Detect which cell encompasses the target text, then output its (X, Y) center coordinate. 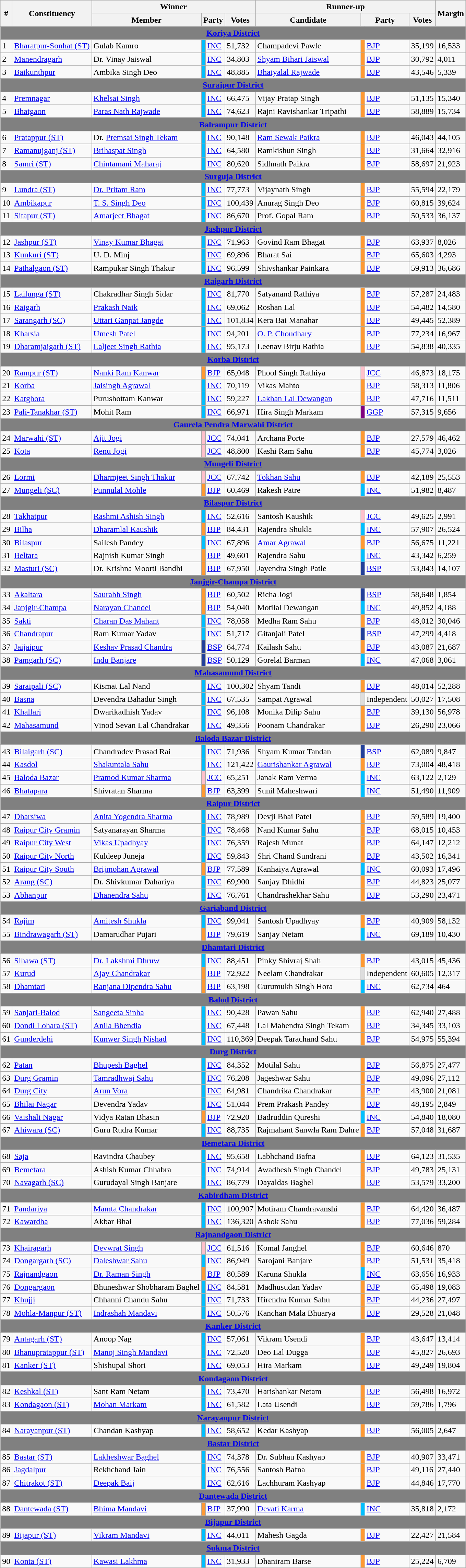
4,293 (451, 255)
Indu Banjare (146, 660)
48,418 (451, 764)
54 (6, 921)
56,978 (451, 712)
52,616 (240, 516)
Pawan Sahu (308, 1013)
15,340 (451, 98)
Pathalgaon (ST) (52, 268)
Raipur City West (52, 843)
32,916 (451, 150)
9 (6, 190)
Rajnandgaon (52, 1274)
Dhanendra Sahu (146, 895)
12,317 (451, 973)
58 (6, 986)
51,732 (240, 46)
Kashi Ram Sahu (308, 451)
49,625 (422, 516)
39,624 (451, 203)
Gaurishankar Agrawal (308, 764)
Archana Porte (308, 438)
Katghora (52, 399)
2,991 (451, 516)
Akbar Bhai (146, 1222)
50,576 (240, 1313)
Ambika Singh Deo (146, 72)
Runner-up (346, 7)
44,011 (240, 1535)
46,873 (422, 372)
Lormi (52, 477)
43,900 (422, 1091)
45,774 (422, 451)
Mohan Markam (146, 1404)
Vijay Pratap Singh (308, 98)
Samri (ST) (52, 164)
Paras Nath Rajwade (146, 111)
46,462 (451, 438)
21,081 (451, 1091)
51 (6, 869)
Rekhchand Jain (146, 1470)
54,838 (422, 346)
74,914 (240, 1169)
Neelam Chandrakar (308, 973)
# (6, 13)
Phool Singh Rathiya (308, 372)
100,907 (240, 1208)
136,320 (240, 1222)
27,440 (451, 1470)
Masturi (SC) (52, 568)
34 (6, 608)
Dr. Raman Singh (146, 1274)
49,601 (240, 555)
Shyam Bihari Jaiswal (308, 59)
5,339 (451, 72)
Nanki Ram Kanwar (146, 372)
Sangeeta Sinha (146, 1013)
90 (6, 1561)
61,516 (240, 1248)
12,212 (451, 843)
Dwarikadhish Yadav (146, 712)
Jashpur District (233, 229)
62,734 (422, 986)
Koriya District (233, 33)
57 (6, 973)
Pali-Tanakhar (ST) (52, 412)
69,900 (240, 882)
Dr. Pritam Ram (146, 190)
121,422 (240, 764)
Nand Kumar Sahu (308, 830)
26,290 (422, 725)
86,670 (240, 216)
28 (6, 516)
2,647 (451, 1431)
Rashmi Ashish Singh (146, 516)
Keshkal (ST) (52, 1391)
71 (6, 1208)
67,742 (240, 477)
64,123 (422, 1156)
Gulab Kamro (146, 46)
76,761 (240, 895)
Bharat Sai (308, 255)
48,014 (422, 686)
57,287 (422, 294)
Gariaband District (233, 908)
Dhamtari (52, 986)
Narayan Chandel (146, 608)
Vinay Kumar Bhagat (146, 242)
18 (6, 333)
Premnagar (52, 98)
15,734 (451, 111)
81,770 (240, 294)
Sitapur (ST) (52, 216)
Bijapur (ST) (52, 1535)
63,122 (422, 777)
29 (6, 529)
25,553 (451, 477)
Chitrakot (ST) (52, 1483)
79,619 (240, 934)
Chakradhar Singh Sidar (146, 294)
78,989 (240, 817)
100,302 (240, 686)
80,589 (240, 1274)
74 (6, 1261)
Anoop Nag (146, 1339)
Shivratan Sharma (146, 790)
Hira Singh Markam (308, 412)
58,889 (422, 111)
Candidate (308, 20)
Prem Prakash Pandey (308, 1104)
33,471 (451, 1457)
23,471 (451, 895)
Ahiwara (SC) (52, 1130)
U. D. Minj (146, 255)
Kanker (ST) (52, 1365)
Ram Sewak Paikra (308, 137)
Satyanand Rathiya (308, 294)
48,800 (240, 451)
17 (6, 320)
21,687 (451, 647)
Rampur (ST) (52, 372)
43,647 (422, 1339)
26,693 (451, 1352)
Purushottam Kanwar (146, 399)
30 (6, 542)
Antagarh (ST) (52, 1339)
Mahasamund (52, 725)
74,623 (240, 111)
Navagarh (SC) (52, 1182)
30,792 (422, 59)
Ajay Chandrakar (146, 973)
Ranjana Dipendra Sahu (146, 986)
Lata Usendi (308, 1404)
Chandrika Chandrakar (308, 1091)
Kedar Kashyap (308, 1431)
10,453 (451, 830)
Arun Vora (146, 1091)
23 (6, 412)
Devendra Bahadur Singh (146, 699)
73,004 (422, 764)
Gorelal Barman (308, 660)
3,061 (451, 660)
43,546 (422, 72)
72,520 (240, 1352)
59,843 (240, 856)
49,356 (240, 725)
69,896 (240, 255)
Chandrapur (52, 634)
101,834 (240, 320)
Bilha (52, 529)
Sailesh Pandey (146, 542)
Awadhesh Singh Chandel (308, 1169)
Devati Karma (308, 1509)
Balrampur District (233, 124)
Hirendra Kumar Sahu (308, 1300)
Bhanupratappur (ST) (52, 1352)
3 (6, 72)
Kondagaon (ST) (52, 1404)
60,815 (422, 203)
53 (6, 895)
70,119 (240, 386)
43,087 (422, 647)
Santosh Bafna (308, 1470)
58,652 (240, 1431)
Raipur City South (52, 869)
Bharatpur-Sonhat (ST) (52, 46)
65,048 (240, 372)
94,201 (240, 333)
Kanhaiya Agrawal (308, 869)
48,012 (422, 621)
Sidhnath Paikra (308, 164)
Deepak Baij (146, 1483)
8,026 (451, 242)
31,535 (451, 1156)
72,922 (240, 973)
44,236 (422, 1300)
54,482 (422, 307)
90,428 (240, 1013)
Medha Ram Sahu (308, 621)
66,971 (240, 412)
Dharamjaigarh (ST) (52, 346)
49,852 (422, 608)
65,251 (240, 777)
95,173 (240, 346)
Bastar (ST) (52, 1457)
54,040 (240, 608)
56,875 (422, 1065)
35 (6, 621)
870 (451, 1248)
Brihaspat Singh (146, 150)
12 (6, 242)
63,198 (240, 986)
59,786 (422, 1404)
Amarjeet Bhagat (146, 216)
Komal Janghel (308, 1248)
Sakti (52, 621)
45,436 (451, 960)
60,093 (422, 869)
48,195 (422, 1104)
67,896 (240, 542)
76,208 (240, 1078)
25,224 (422, 1561)
62,089 (422, 751)
Baloda Bazar (52, 777)
16,972 (451, 1391)
Beltara (52, 555)
49,783 (422, 1169)
1,796 (451, 1404)
Vikas Upadhyay (146, 843)
25,077 (451, 882)
74,041 (240, 438)
Vijaynath Singh (308, 190)
4,011 (451, 59)
20 (6, 372)
31,933 (240, 1561)
88,451 (240, 960)
Jashpur (ST) (52, 242)
464 (451, 986)
7 (6, 150)
Lal Mahendra Singh Tekam (308, 1026)
Motilal Sahu (308, 1065)
86 (6, 1470)
68 (6, 1156)
Harishankar Netam (308, 1391)
26 (6, 477)
50,027 (422, 699)
59,227 (240, 399)
Monika Dilip Sahu (308, 712)
Kawasi Lakhma (146, 1561)
Kera Bai Manahar (308, 320)
Deepak Tarachand Sahu (308, 1039)
61 (6, 1039)
40,907 (422, 1457)
86,949 (240, 1261)
44,846 (422, 1483)
Vinod Sevan Lal Chandrakar (146, 725)
90,148 (240, 137)
40 (6, 699)
39 (6, 686)
Khujji (52, 1300)
24 (6, 438)
Rajmahant Sanwla Ram Dahre (308, 1130)
53,290 (422, 895)
68,015 (422, 830)
Shyam Tandi (308, 686)
21,923 (451, 164)
Saraipali (SC) (52, 686)
Chandradev Prasad Rai (146, 751)
Anurag Singh Deo (308, 203)
Manendragarh (52, 59)
78,058 (240, 621)
Bhima Mandavi (146, 1509)
Janjgir-Champa District (233, 582)
Raigarh (52, 307)
Sanjari-Balod (52, 1013)
56,005 (422, 1431)
64,774 (240, 647)
1 (6, 46)
Santosh Kaushik (308, 516)
65,603 (422, 255)
4,418 (451, 634)
76,359 (240, 843)
43,342 (422, 555)
18,175 (451, 372)
Ashok Sahu (308, 1222)
Lachhuram Kashyap (308, 1483)
Korba District (233, 359)
14,580 (451, 307)
Vikram Usendi (308, 1339)
Gurudayal Singh Banjare (146, 1182)
69,053 (240, 1365)
Ashish Kumar Chhabra (146, 1169)
Rajnish Kumar Singh (146, 555)
78,468 (240, 830)
Kuldeep Juneja (146, 856)
55,394 (451, 1039)
84,581 (240, 1287)
51,717 (240, 634)
Rampukar Singh Thakur (146, 268)
Dr. Premsai Singh Tekam (146, 137)
17,496 (451, 869)
48 (6, 830)
52 (6, 882)
89 (6, 1535)
Anita Yogendra Sharma (146, 817)
71,936 (240, 751)
Dhaniram Barse (308, 1561)
36,137 (451, 216)
64,147 (422, 843)
2,849 (451, 1104)
Pratappur (ST) (52, 137)
Durg District (233, 1052)
Jaijaipur (52, 647)
Kharsia (52, 333)
63 (6, 1078)
Bemetara District (233, 1143)
Motiram Chandravanshi (308, 1208)
Bhuneshwar Shobharam Baghel (146, 1287)
11,511 (451, 399)
Marwahi (ST) (52, 438)
50,129 (240, 660)
Karuna Shukla (308, 1274)
58,697 (422, 164)
59,284 (451, 1222)
Devendra Yadav (146, 1104)
Surajpur District (233, 85)
50,533 (422, 216)
Lakhan Lal Dewangan (308, 399)
Poonam Chandrakar (308, 725)
Bilaigarh (SC) (52, 751)
51,044 (240, 1104)
Santosh Upadhyay (308, 921)
Deo Lal Dugga (308, 1352)
Kabirdham District (233, 1195)
65,498 (422, 1287)
110,369 (240, 1039)
59,589 (422, 817)
22,179 (451, 190)
Bastar District (233, 1444)
11,806 (451, 386)
Jayendra Singh Patle (308, 568)
62 (6, 1065)
Korba (52, 386)
16,533 (451, 46)
6 (6, 137)
Kondagaon District (233, 1378)
36,487 (451, 1208)
Shyam Kumar Tandan (308, 751)
30,046 (451, 621)
Akaltara (52, 595)
21,584 (451, 1535)
Ambikapur (52, 203)
Satyanarayan Sharma (146, 830)
56,498 (422, 1391)
T. S. Singh Deo (146, 203)
44,823 (422, 882)
Charan Das Mahant (146, 621)
59,913 (422, 268)
34,803 (240, 59)
48,885 (240, 72)
50 (6, 856)
45 (6, 777)
Gurumukh Singh Hora (308, 986)
Chandrashekhar Sahu (308, 895)
Jaisingh Agrawal (146, 386)
26,524 (451, 529)
77,589 (240, 869)
Dantewada District (233, 1496)
44 (6, 764)
Dr. Shivkumar Dahariya (146, 882)
Shakuntala Sahu (146, 764)
Gaurela Pendra Marwahi District (233, 425)
Leenav Birju Rathia (308, 346)
Sarangarh (SC) (52, 320)
Dantewada (ST) (52, 1509)
Bhaiyalal Rajwade (308, 72)
60 (6, 1026)
Shishupal Shori (146, 1365)
Hira Markam (308, 1365)
24,483 (451, 294)
Sanjay Netam (308, 934)
14,107 (451, 568)
Umesh Patel (146, 333)
Vaishali Nagar (52, 1117)
Prakash Naik (146, 307)
71,963 (240, 242)
Dharmjeet Singh Thakur (146, 477)
Khelsai Singh (146, 98)
13 (6, 255)
42,189 (422, 477)
Jageshwar Sahu (308, 1078)
Narayanpur (ST) (52, 1431)
Vikas Mahto (308, 386)
Khairagarh (52, 1248)
66,475 (240, 98)
11,221 (451, 542)
14 (6, 268)
Kismat Lal Nand (146, 686)
Rajni Ravishankar Tripathi (308, 111)
Patan (52, 1065)
49,116 (422, 1470)
Baikunthpur (52, 72)
Dharamlal Kaushik (146, 529)
27 (6, 490)
77,036 (422, 1222)
Richa Jogi (308, 595)
51,490 (422, 790)
62,940 (422, 1013)
18,080 (451, 1117)
Member (146, 20)
Damarudhar Pujari (146, 934)
86,779 (240, 1182)
Kunkuri (ST) (52, 255)
Madhusudan Yadav (308, 1287)
65 (6, 1104)
53,579 (422, 1182)
77,773 (240, 190)
22 (6, 399)
Surguja District (233, 177)
63,937 (422, 242)
27,477 (451, 1065)
Balod District (233, 1000)
77,234 (422, 333)
Durg City (52, 1091)
Margin (451, 13)
Champadevi Pawle (308, 46)
31,687 (451, 1130)
36,686 (451, 268)
67,950 (240, 568)
Abhanpur (52, 895)
62,616 (240, 1483)
Pandariya (52, 1208)
4 (6, 98)
77 (6, 1300)
46,043 (422, 137)
27,579 (422, 438)
Motilal Dewangan (308, 608)
8,487 (451, 490)
Lundra (ST) (52, 190)
Sant Ram Netam (146, 1391)
38 (6, 660)
Mungeli (SC) (52, 490)
Ram Kumar Yadav (146, 634)
55,594 (422, 190)
Saja (52, 1156)
40,909 (422, 921)
Devwrat Singh (146, 1248)
27,112 (451, 1078)
43,015 (422, 960)
19,804 (451, 1365)
Shivshankar Painkara (308, 268)
36 (6, 634)
Laljeet Singh Rathia (146, 346)
60,646 (422, 1248)
47 (6, 817)
1,854 (451, 595)
21,048 (451, 1313)
Kanchan Mala Bhuarya (308, 1313)
19,400 (451, 817)
58,132 (451, 921)
Chandan Kashyap (146, 1431)
Bilaspur (52, 542)
Chintamani Maharaj (146, 164)
Rajnandgaon District (233, 1235)
Bhatapara (52, 790)
Keshav Prasad Chandra (146, 647)
Brijmohan Agrawal (146, 869)
66 (6, 1117)
57,061 (240, 1339)
Labhchand Bafna (308, 1156)
Bijapur District (233, 1522)
Janjgir-Champa (52, 608)
Konta (ST) (52, 1561)
39,130 (422, 712)
Pamgarh (SC) (52, 660)
Gunderdehi (52, 1039)
Sarojani Banjare (308, 1261)
Bhatgaon (52, 111)
71,733 (240, 1300)
11,909 (451, 790)
Mahasamund District (233, 673)
Badruddin Qureshi (308, 1117)
6,259 (451, 555)
49,445 (422, 320)
Kawardha (52, 1222)
2,129 (451, 777)
Rajendra Shukla (308, 529)
Kasdol (52, 764)
79 (6, 1339)
60,469 (240, 490)
Dayaldas Baghel (308, 1182)
O. P. Choudhary (308, 333)
75 (6, 1274)
43 (6, 751)
81 (6, 1365)
Narayanpur District (233, 1418)
Raipur District (233, 804)
99,041 (240, 921)
40,335 (451, 346)
10,430 (451, 934)
69 (6, 1169)
4,188 (451, 608)
Rajesh Munat (308, 843)
Raigarh District (233, 281)
64,420 (422, 1208)
9,656 (451, 412)
54,975 (422, 1039)
31,664 (422, 150)
Gitanjali Patel (308, 634)
33 (6, 595)
Dongargarh (SC) (52, 1261)
Kanker District (233, 1326)
Durg Gramin (52, 1078)
80 (6, 1352)
96,599 (240, 268)
Kurud (52, 973)
Punnulal Mohle (146, 490)
64 (6, 1091)
85 (6, 1457)
Kailash Sahu (308, 647)
Takhatpur (52, 516)
37 (6, 647)
45,827 (422, 1352)
70 (6, 1182)
25,131 (451, 1169)
51,982 (422, 490)
47,716 (422, 399)
34,345 (422, 1026)
Tokhan Sahu (308, 477)
Chhanni Chandu Sahu (146, 1300)
63,399 (240, 790)
88,735 (240, 1130)
Anila Bhendia (146, 1026)
5 (6, 111)
13,414 (451, 1339)
33,200 (451, 1182)
Amar Agrawal (308, 542)
3,026 (451, 451)
Baloda Bazar District (233, 738)
56 (6, 960)
Dr. Krishna Moorti Bandhi (146, 568)
Ramanujganj (ST) (52, 150)
Shri Chand Sundrani (308, 856)
25 (6, 451)
Sunil Maheshwari (308, 790)
67,535 (240, 699)
78 (6, 1313)
Mamta Chandrakar (146, 1208)
49,249 (422, 1365)
69,189 (422, 934)
73 (6, 1248)
2,172 (451, 1509)
17,508 (451, 699)
Winner (174, 7)
49 (6, 843)
Amitesh Shukla (146, 921)
Vikram Mandavi (146, 1535)
Lakheshwar Baghel (146, 1457)
37,990 (240, 1509)
56,675 (422, 542)
Sampat Agrawal (308, 699)
63,656 (422, 1274)
88 (6, 1509)
84,431 (240, 529)
Janak Ram Verma (308, 777)
19,083 (451, 1287)
52,288 (451, 686)
Rajim (52, 921)
52,389 (451, 320)
19 (6, 346)
58,313 (422, 386)
46 (6, 790)
35,418 (451, 1261)
16,933 (451, 1274)
47,068 (422, 660)
Khallari (52, 712)
Jagdalpur (52, 1470)
21 (6, 386)
Sihawa (ST) (52, 960)
Dongargaon (52, 1287)
Mungeli District (233, 464)
Indrashah Mandavi (146, 1313)
64,580 (240, 150)
Raipur City Gramin (52, 830)
82 (6, 1391)
22,427 (422, 1535)
74,378 (240, 1457)
57,315 (422, 412)
Raipur City North (52, 856)
42 (6, 725)
Govind Ram Bhagat (308, 242)
83 (6, 1404)
33,103 (451, 1026)
Sukma District (233, 1548)
Devji Bhai Patel (308, 817)
84 (6, 1431)
Lailunga (ST) (52, 294)
Bhilai Nagar (52, 1104)
Dr. Subhau Kashyap (308, 1457)
23,066 (451, 725)
Saurabh Singh (146, 595)
67,448 (240, 1026)
Dr. Vinay Jaiswal (146, 59)
Dharsiwa (52, 817)
Bindrawagarh (ST) (52, 934)
Tamradhwaj Sahu (146, 1078)
Rajendra Sahu (308, 555)
80,620 (240, 164)
60,605 (422, 973)
15 (6, 294)
84,352 (240, 1065)
6,709 (451, 1561)
2 (6, 59)
Arang (SC) (52, 882)
59 (6, 1013)
Uttari Ganpat Jangde (146, 320)
Bhupesh Baghel (146, 1065)
Bilaspur District (233, 503)
44,105 (451, 137)
Bemetara (52, 1169)
Ramkishun Singh (308, 150)
10 (6, 203)
Mohit Ram (146, 412)
Vidya Ratan Bhasin (146, 1117)
Ravindra Chaubey (146, 1156)
64,981 (240, 1091)
55 (6, 934)
Sanjay Dhidhi (308, 882)
Prof. Gopal Ram (308, 216)
Renu Jogi (146, 451)
Mahesh Gagda (308, 1535)
49,096 (422, 1078)
Kunwer Singh Nishad (146, 1039)
61,582 (240, 1404)
Guru Rudra Kumar (146, 1130)
47,299 (422, 634)
8 (6, 164)
41 (6, 712)
69,062 (240, 307)
76 (6, 1287)
51,531 (422, 1261)
Dr. Lakshmi Dhruw (146, 960)
87 (6, 1483)
57,048 (422, 1130)
60,502 (240, 595)
Constituency (52, 13)
76,556 (240, 1470)
67 (6, 1130)
51,135 (422, 98)
58,648 (422, 595)
43,502 (422, 856)
96,108 (240, 712)
57,907 (422, 529)
GGP (387, 412)
Pinky Shivraj Shah (308, 960)
Pramod Kumar Sharma (146, 777)
Daleshwar Sahu (146, 1261)
54,840 (422, 1117)
53,843 (422, 568)
31 (6, 555)
32 (6, 568)
95,658 (240, 1156)
Rakesh Patre (308, 490)
100,439 (240, 203)
16 (6, 307)
Manoj Singh Mandavi (146, 1352)
Basna (52, 699)
35,818 (422, 1509)
27,488 (451, 1013)
Dhamtari District (233, 947)
27,497 (451, 1300)
16,967 (451, 333)
17,770 (451, 1483)
29,528 (422, 1313)
Kota (52, 451)
72,920 (240, 1117)
Roshan Lal (308, 307)
35,199 (422, 46)
72 (6, 1222)
Ajit Jogi (146, 438)
16,341 (451, 856)
11 (6, 216)
Dondi Lohara (ST) (52, 1026)
73,470 (240, 1391)
9,847 (451, 751)
Mohla-Manpur (ST) (52, 1313)
